Return (X, Y) of the center of cell containing provided text 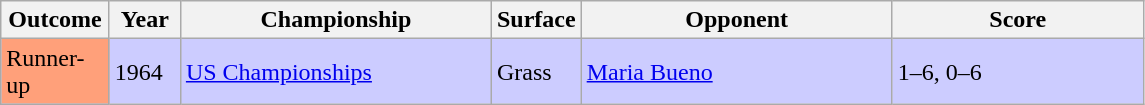
Opponent (736, 20)
Score (1018, 20)
1–6, 0–6 (1018, 72)
Maria Bueno (736, 72)
Runner-up (56, 72)
US Championships (336, 72)
Surface (536, 20)
Year (144, 20)
Outcome (56, 20)
Grass (536, 72)
1964 (144, 72)
Championship (336, 20)
